Pinpoint the cell where the given text exists, returning its [X, Y] midpoint coordinate. 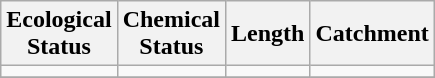
Length [268, 34]
Catchment [372, 34]
EcologicalStatus [59, 34]
ChemicalStatus [171, 34]
